Return (x, y) of the center of cell containing provided text 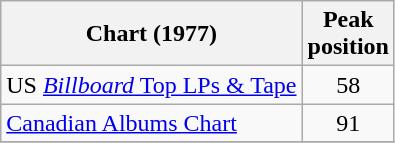
Chart (1977) (152, 34)
91 (348, 123)
Canadian Albums Chart (152, 123)
Peakposition (348, 34)
58 (348, 85)
US Billboard Top LPs & Tape (152, 85)
